Scan for the cell matching the given text and deliver its [X, Y] coordinate at center. 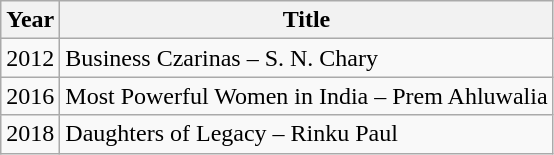
2016 [30, 96]
Daughters of Legacy – Rinku Paul [306, 134]
Year [30, 20]
2012 [30, 58]
Business Czarinas – S. N. Chary [306, 58]
Most Powerful Women in India – Prem Ahluwalia [306, 96]
Title [306, 20]
2018 [30, 134]
